For the text-containing cell, return its midpoint in [x, y] coordinate format. 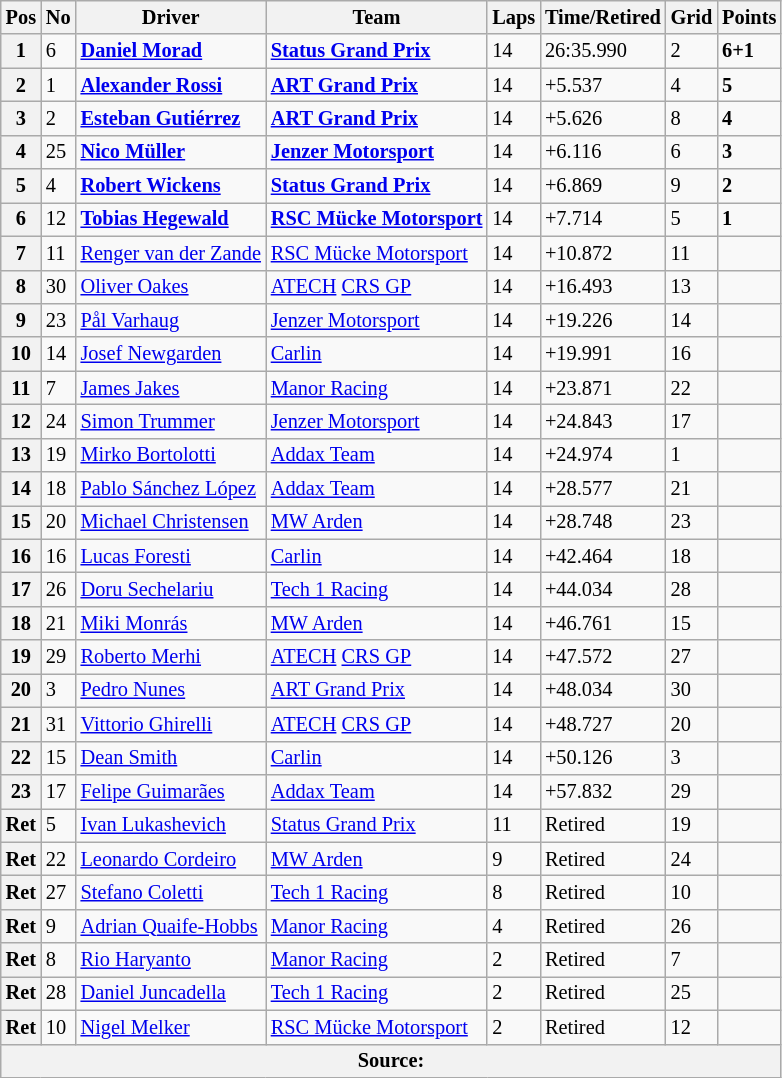
+46.761 [603, 623]
+28.748 [603, 522]
+10.872 [603, 253]
Alexander Rossi [171, 85]
James Jakes [171, 388]
+24.974 [603, 455]
Josef Newgarden [171, 354]
+6.869 [603, 186]
+23.871 [603, 388]
Pos [21, 17]
+44.034 [603, 589]
26:35.990 [603, 51]
+5.626 [603, 118]
Daniel Juncadella [171, 993]
Pedro Nunes [171, 690]
+19.991 [603, 354]
Pål Varhaug [171, 320]
Laps [514, 17]
Miki Monrás [171, 623]
6+1 [749, 51]
+48.034 [603, 690]
Simon Trummer [171, 421]
+24.843 [603, 421]
Dean Smith [171, 758]
Ivan Lukashevich [171, 825]
Rio Haryanto [171, 960]
Pablo Sánchez López [171, 489]
Esteban Gutiérrez [171, 118]
Tobias Hegewald [171, 219]
+57.832 [603, 791]
Points [749, 17]
Source: [392, 1061]
Leonardo Cordeiro [171, 859]
31 [58, 724]
Mirko Bortolotti [171, 455]
Grid [692, 17]
Robert Wickens [171, 186]
No [58, 17]
Lucas Foresti [171, 556]
+48.727 [603, 724]
+16.493 [603, 287]
+47.572 [603, 657]
Vittorio Ghirelli [171, 724]
+6.116 [603, 152]
+7.714 [603, 219]
Time/Retired [603, 17]
Stefano Coletti [171, 892]
Oliver Oakes [171, 287]
Nico Müller [171, 152]
Michael Christensen [171, 522]
Doru Sechelariu [171, 589]
Team [376, 17]
+19.226 [603, 320]
Adrian Quaife-Hobbs [171, 926]
Daniel Morad [171, 51]
+28.577 [603, 489]
+50.126 [603, 758]
Nigel Melker [171, 1027]
+5.537 [603, 85]
Renger van der Zande [171, 253]
Felipe Guimarães [171, 791]
Driver [171, 17]
+42.464 [603, 556]
Roberto Merhi [171, 657]
